Search for the cell housing the specified text and yield its [x, y] center coordinate. 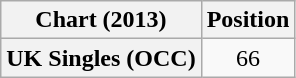
Position [248, 20]
Chart (2013) [101, 20]
66 [248, 58]
UK Singles (OCC) [101, 58]
